Determine the [X, Y] coordinate at the center of the cell enclosing the given text.  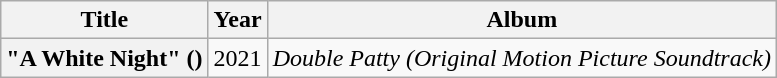
Year [238, 20]
2021 [238, 58]
Double Patty (Original Motion Picture Soundtrack) [522, 58]
"A White Night" () [104, 58]
Title [104, 20]
Album [522, 20]
